Identify which cell holds the provided text, then report its [x, y] central coordinate. 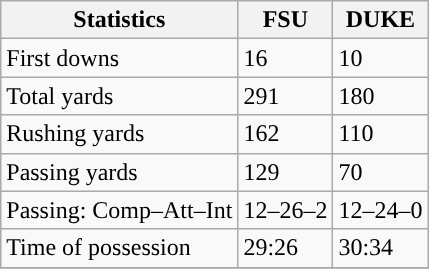
12–24–0 [380, 210]
291 [286, 96]
16 [286, 58]
10 [380, 58]
29:26 [286, 248]
Rushing yards [120, 134]
Time of possession [120, 248]
12–26–2 [286, 210]
180 [380, 96]
Statistics [120, 20]
129 [286, 172]
30:34 [380, 248]
110 [380, 134]
70 [380, 172]
162 [286, 134]
FSU [286, 20]
DUKE [380, 20]
Total yards [120, 96]
Passing yards [120, 172]
First downs [120, 58]
Passing: Comp–Att–Int [120, 210]
